Output the (x, y) coordinate of the center of the cell containing the given text.  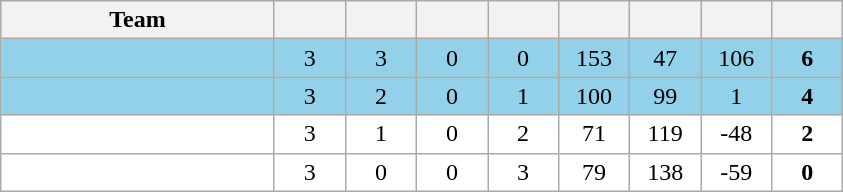
-48 (736, 134)
99 (666, 96)
138 (666, 172)
-59 (736, 172)
4 (808, 96)
Team (138, 20)
100 (594, 96)
6 (808, 58)
47 (666, 58)
79 (594, 172)
153 (594, 58)
106 (736, 58)
119 (666, 134)
71 (594, 134)
